Extract the [X, Y] coordinate from the center of the cell holding the provided text.  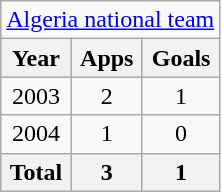
3 [106, 172]
2 [106, 96]
Total [36, 172]
Algeria national team [110, 20]
Goals [180, 58]
Year [36, 58]
2004 [36, 134]
2003 [36, 96]
0 [180, 134]
Apps [106, 58]
